Determine the [x, y] coordinate at the center of the cell enclosing the given text.  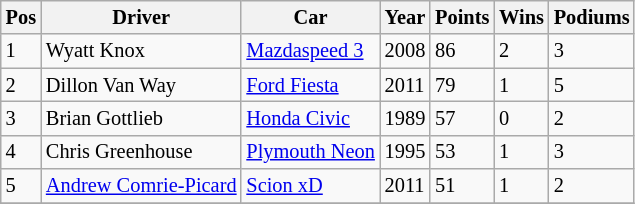
4 [21, 152]
57 [462, 118]
1995 [405, 152]
Podiums [592, 17]
Wyatt Knox [141, 51]
Andrew Comrie-Picard [141, 186]
Wins [522, 17]
Ford Fiesta [310, 85]
Brian Gottlieb [141, 118]
Year [405, 17]
Car [310, 17]
53 [462, 152]
Mazdaspeed 3 [310, 51]
Dillon Van Way [141, 85]
Driver [141, 17]
Pos [21, 17]
Chris Greenhouse [141, 152]
0 [522, 118]
Scion xD [310, 186]
86 [462, 51]
Honda Civic [310, 118]
2008 [405, 51]
79 [462, 85]
51 [462, 186]
Points [462, 17]
1989 [405, 118]
Plymouth Neon [310, 152]
